For the text-containing cell, return its midpoint in [x, y] coordinate format. 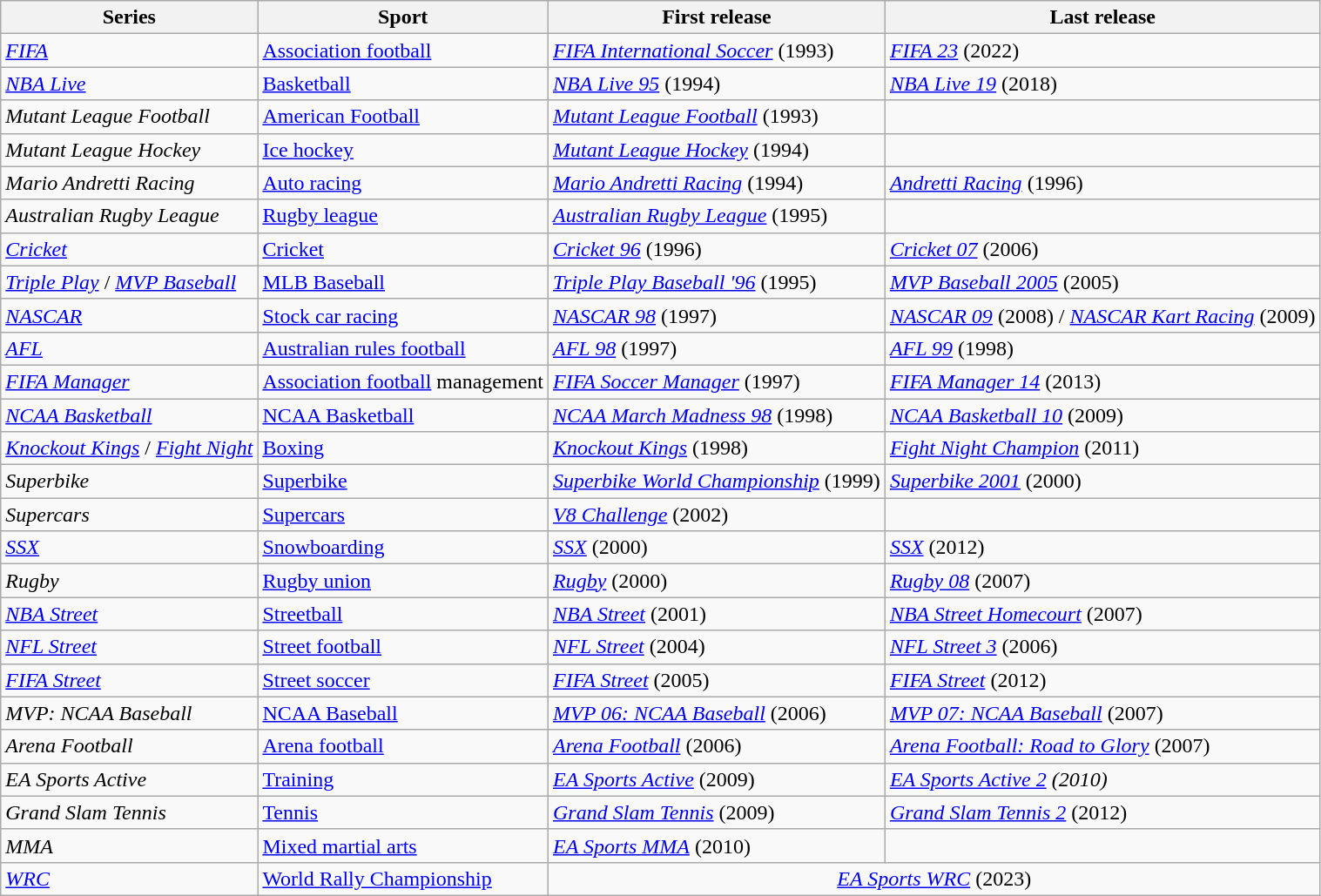
Mario Andretti Racing [129, 183]
Boxing [403, 448]
Mutant League Hockey (1994) [718, 150]
EA Sports WRC (2023) [935, 879]
MLB Baseball [403, 282]
EA Sports Active 2 (2010) [1102, 779]
Triple Play / MVP Baseball [129, 282]
FIFA International Soccer (1993) [718, 51]
Snowboarding [403, 548]
MVP Baseball 2005 (2005) [1102, 282]
Rugby 08 (2007) [1102, 581]
Ice hockey [403, 150]
NBA Street Homecourt (2007) [1102, 614]
NCAA Baseball [403, 713]
NBA Live [129, 84]
Superbike World Championship (1999) [718, 482]
SSX [129, 548]
V8 Challenge (2002) [718, 515]
MMA [129, 845]
FIFA Soccer Manager (1997) [718, 381]
FIFA Street (2005) [718, 680]
NBA Live 95 (1994) [718, 84]
Cricket 96 (1996) [718, 249]
Training [403, 779]
Rugby [129, 581]
Basketball [403, 84]
AFL [129, 348]
American Football [403, 117]
Cricket 07 (2006) [1102, 249]
Tennis [403, 812]
Street soccer [403, 680]
Rugby union [403, 581]
Mixed martial arts [403, 845]
Grand Slam Tennis [129, 812]
EA Sports Active [129, 779]
SSX (2012) [1102, 548]
Grand Slam Tennis (2009) [718, 812]
Arena football [403, 746]
WRC [129, 879]
Arena Football [129, 746]
FIFA Street (2012) [1102, 680]
Mario Andretti Racing (1994) [718, 183]
FIFA [129, 51]
Arena Football (2006) [718, 746]
NBA Street (2001) [718, 614]
Grand Slam Tennis 2 (2012) [1102, 812]
NBA Street [129, 614]
Arena Football: Road to Glory (2007) [1102, 746]
EA Sports MMA (2010) [718, 845]
NASCAR [129, 315]
Fight Night Champion (2011) [1102, 448]
Association football [403, 51]
EA Sports Active (2009) [718, 779]
NBA Live 19 (2018) [1102, 84]
NFL Street [129, 647]
NASCAR 98 (1997) [718, 315]
MVP 06: NCAA Baseball (2006) [718, 713]
NFL Street (2004) [718, 647]
Australian Rugby League (1995) [718, 216]
Mutant League Football [129, 117]
World Rally Championship [403, 879]
Auto racing [403, 183]
FIFA 23 (2022) [1102, 51]
FIFA Manager [129, 381]
Superbike 2001 (2000) [1102, 482]
Rugby league [403, 216]
Association football management [403, 381]
Knockout Kings (1998) [718, 448]
MVP: NCAA Baseball [129, 713]
NFL Street 3 (2006) [1102, 647]
Triple Play Baseball '96 (1995) [718, 282]
FIFA Manager 14 (2013) [1102, 381]
Last release [1102, 17]
Stock car racing [403, 315]
Australian rules football [403, 348]
Rugby (2000) [718, 581]
Streetball [403, 614]
NASCAR 09 (2008) / NASCAR Kart Racing (2009) [1102, 315]
AFL 98 (1997) [718, 348]
Series [129, 17]
NCAA Basketball 10 (2009) [1102, 415]
Sport [403, 17]
AFL 99 (1998) [1102, 348]
FIFA Street [129, 680]
First release [718, 17]
Mutant League Football (1993) [718, 117]
Andretti Racing (1996) [1102, 183]
Knockout Kings / Fight Night [129, 448]
NCAA March Madness 98 (1998) [718, 415]
SSX (2000) [718, 548]
Australian Rugby League [129, 216]
Mutant League Hockey [129, 150]
MVP 07: NCAA Baseball (2007) [1102, 713]
Street football [403, 647]
